Extract the (x, y) coordinate from the center of the cell holding the provided text.  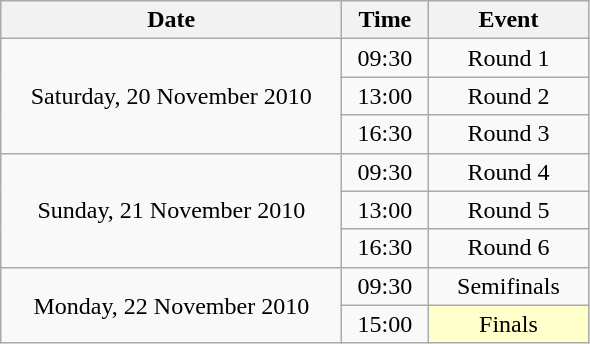
Round 4 (508, 172)
Date (172, 20)
Round 1 (508, 58)
Saturday, 20 November 2010 (172, 96)
Time (385, 20)
Round 5 (508, 210)
Finals (508, 324)
Monday, 22 November 2010 (172, 305)
Semifinals (508, 286)
Event (508, 20)
Sunday, 21 November 2010 (172, 210)
Round 6 (508, 248)
15:00 (385, 324)
Round 3 (508, 134)
Round 2 (508, 96)
